Output the (X, Y) coordinate of the center of the cell containing the given text.  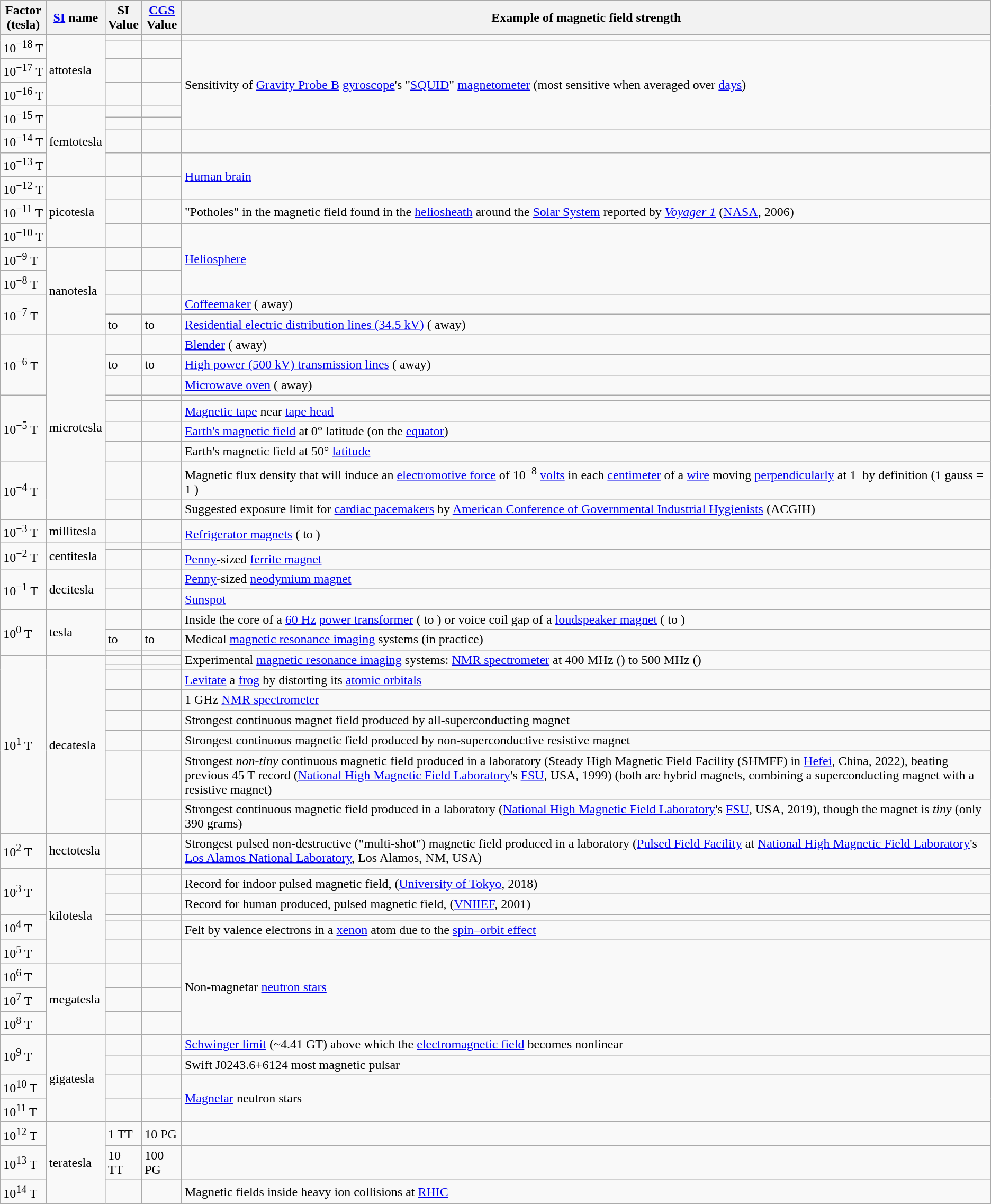
Human brain (586, 177)
Magnetar neutron stars (586, 1098)
Magnetic tape near tape head (586, 411)
10−14 T (23, 141)
109 T (23, 1055)
1013 T (23, 1163)
10 TT (123, 1163)
Coffeemaker ( away) (586, 304)
centitesla (75, 556)
10−16 T (23, 94)
10−11 T (23, 212)
10−5 T (23, 428)
10−8 T (23, 283)
108 T (23, 1023)
picotesla (75, 212)
Inside the core of a 60 Hz power transformer ( to ) or voice coil gap of a loudspeaker magnet ( to ) (586, 619)
1012 T (23, 1134)
millitesla (75, 532)
103 T (23, 892)
10−12 T (23, 188)
Sensitivity of Gravity Probe B gyroscope's "SQUID" magnetometer (most sensitive when averaged over days) (586, 85)
Penny-sized neodymium magnet (586, 579)
SI name (75, 18)
1011 T (23, 1111)
attotesla (75, 70)
Factor(tesla) (23, 18)
10−9 T (23, 259)
kilotesla (75, 916)
Sunspot (586, 599)
Non-magnetar neutron stars (586, 987)
Record for indoor pulsed magnetic field, (University of Tokyo, 2018) (586, 884)
decatesla (75, 744)
104 T (23, 928)
teratesla (75, 1163)
Refrigerator magnets ( to ) (586, 534)
Levitate a frog by distorting its atomic orbitals (586, 680)
CGSValue (162, 18)
SIValue (123, 18)
Blender ( away) (586, 345)
100 PG (162, 1163)
10−15 T (23, 118)
10−1 T (23, 589)
1 TT (123, 1134)
10−4 T (23, 490)
decitesla (75, 589)
10−13 T (23, 165)
1 GHz NMR spectrometer (586, 700)
10−2 T (23, 556)
10−17 T (23, 70)
Medical magnetic resonance imaging systems (in practice) (586, 640)
Residential electric distribution lines (34.5 kV) ( away) (586, 325)
Strongest continuous magnetic field produced by non-superconductive resistive magnet (586, 740)
Suggested exposure limit for cardiac pacemakers by American Conference of Governmental Industrial Hygienists (ACGIH) (586, 509)
hectotesla (75, 850)
Earth's magnetic field at 0° latitude (on the equator) (586, 431)
102 T (23, 850)
100 T (23, 632)
gigatesla (75, 1078)
nanotesla (75, 291)
Earth's magnetic field at 50° latitude (586, 451)
10 PG (162, 1134)
Magnetic fields inside heavy ion collisions at RHIC (586, 1192)
Strongest continuous magnet field produced by all-superconducting magnet (586, 720)
10−6 T (23, 365)
Swift J0243.6+6124 most magnetic pulsar (586, 1065)
femtotesla (75, 141)
Schwinger limit (~4.41 GT) above which the electromagnetic field becomes nonlinear (586, 1045)
1010 T (23, 1086)
Record for human produced, pulsed magnetic field, (VNIIEF, 2001) (586, 904)
tesla (75, 632)
10−10 T (23, 235)
microtesla (75, 427)
Experimental magnetic resonance imaging systems: NMR spectrometer at 400 MHz () to 500 MHz () (586, 660)
101 T (23, 744)
High power (500 kV) transmission lines ( away) (586, 365)
10−18 T (23, 47)
megatesla (75, 999)
Penny-sized ferrite magnet (586, 559)
10−3 T (23, 532)
10−7 T (23, 315)
"Potholes" in the magnetic field found in the heliosheath around the Solar System reported by Voyager 1 (NASA, 2006) (586, 212)
107 T (23, 1000)
Example of magnetic field strength (586, 18)
105 T (23, 952)
1014 T (23, 1192)
Felt by valence electrons in a xenon atom due to the spin–orbit effect (586, 930)
106 T (23, 975)
Heliosphere (586, 259)
Microwave oven ( away) (586, 385)
